For the text-containing cell, return its midpoint in [x, y] coordinate format. 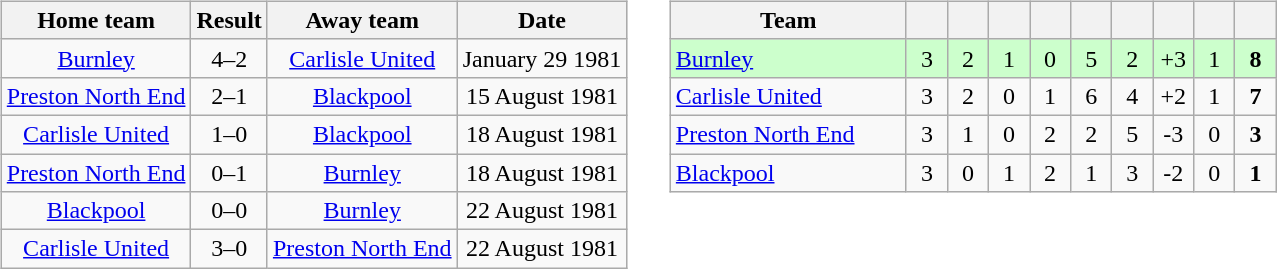
0–0 [229, 211]
-3 [1174, 134]
3–0 [229, 249]
15 August 1981 [542, 96]
4–2 [229, 58]
+3 [1174, 58]
8 [1256, 58]
January 29 1981 [542, 58]
7 [1256, 96]
Team [788, 20]
4 [1132, 96]
0–1 [229, 173]
-2 [1174, 173]
Date [542, 20]
Away team [362, 20]
+2 [1174, 96]
2–1 [229, 96]
1–0 [229, 134]
Result [229, 20]
6 [1092, 96]
Home team [96, 20]
